Capture the cell that displays the provided text and extract its [X, Y] central coordinate. 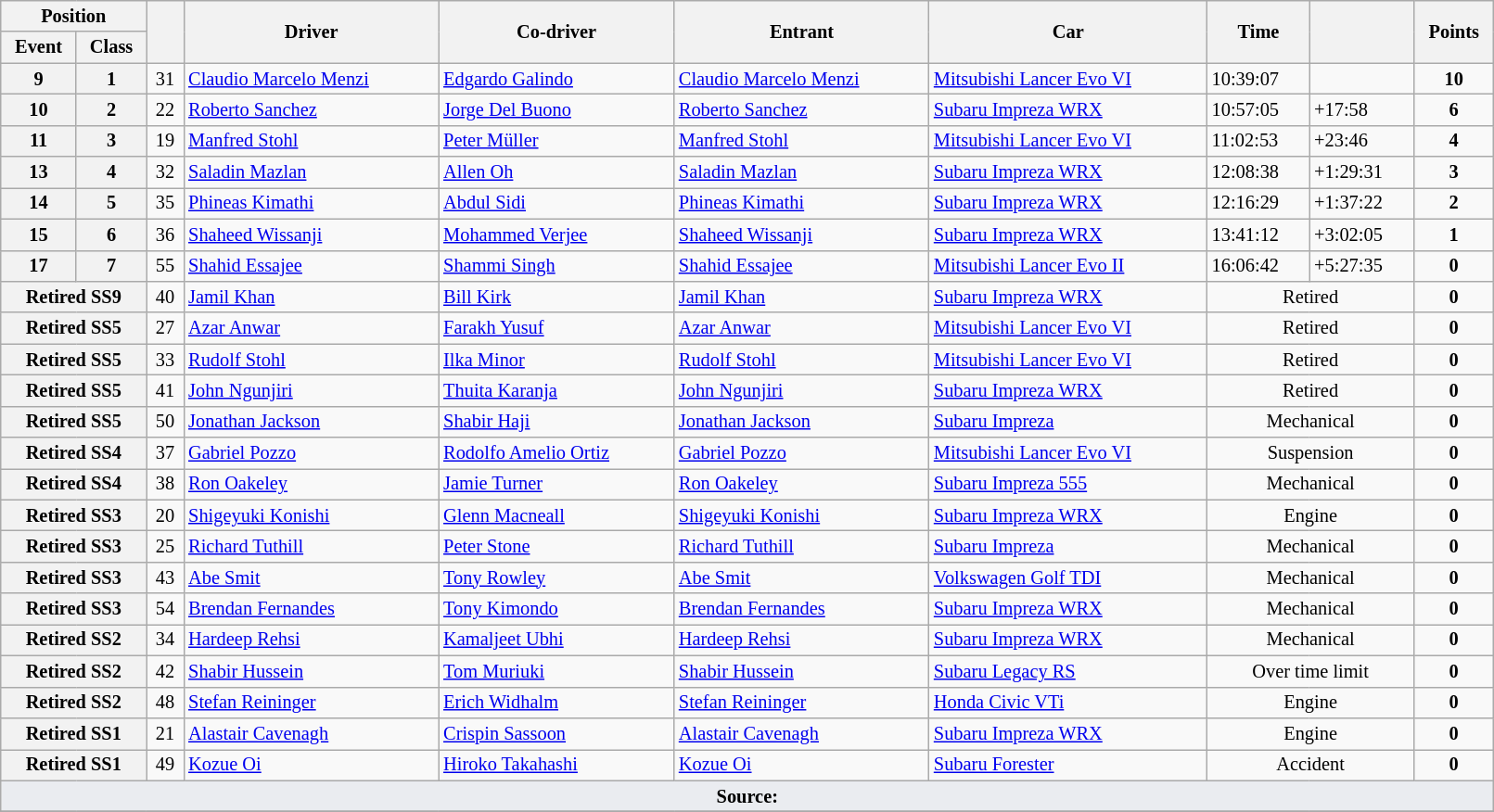
Subaru Legacy RS [1068, 671]
49 [165, 765]
16:06:42 [1259, 266]
Abdul Sidi [556, 203]
Tom Muriuki [556, 671]
Crispin Sassoon [556, 733]
Source: [747, 796]
12:16:29 [1259, 203]
Time [1259, 32]
Subaru Impreza 555 [1068, 484]
14 [39, 203]
+17:58 [1361, 109]
+1:37:22 [1361, 203]
+5:27:35 [1361, 266]
Entrant [801, 32]
27 [165, 328]
Mitsubishi Lancer Evo II [1068, 266]
35 [165, 203]
43 [165, 577]
Thuita Karanja [556, 390]
Ilka Minor [556, 360]
38 [165, 484]
10:39:07 [1259, 79]
13 [39, 172]
Class [111, 47]
Bill Kirk [556, 297]
+23:46 [1361, 141]
48 [165, 703]
19 [165, 141]
25 [165, 546]
17 [39, 266]
Position [74, 16]
40 [165, 297]
Car [1068, 32]
Rodolfo Amelio Ortiz [556, 453]
Jamie Turner [556, 484]
5 [111, 203]
Edgardo Galindo [556, 79]
Tony Kimondo [556, 609]
Tony Rowley [556, 577]
36 [165, 235]
7 [111, 266]
Event [39, 47]
Accident [1311, 765]
Mohammed Verjee [556, 235]
34 [165, 640]
Honda Civic VTi [1068, 703]
41 [165, 390]
Farakh Yusuf [556, 328]
12:08:38 [1259, 172]
20 [165, 515]
Kamaljeet Ubhi [556, 640]
Retired SS9 [74, 297]
11 [39, 141]
Over time limit [1311, 671]
+1:29:31 [1361, 172]
50 [165, 422]
Peter Stone [556, 546]
33 [165, 360]
Shammi Singh [556, 266]
22 [165, 109]
Volkswagen Golf TDI [1068, 577]
37 [165, 453]
Hiroko Takahashi [556, 765]
21 [165, 733]
Glenn Macneall [556, 515]
13:41:12 [1259, 235]
Jorge Del Buono [556, 109]
9 [39, 79]
Driver [312, 32]
Peter Müller [556, 141]
Points [1454, 32]
42 [165, 671]
Co-driver [556, 32]
Subaru Forester [1068, 765]
+3:02:05 [1361, 235]
55 [165, 266]
Shabir Haji [556, 422]
11:02:53 [1259, 141]
54 [165, 609]
15 [39, 235]
10:57:05 [1259, 109]
Suspension [1311, 453]
32 [165, 172]
Erich Widhalm [556, 703]
31 [165, 79]
Allen Oh [556, 172]
